From the cell containing the given text, extract its center point as [X, Y] coordinate. 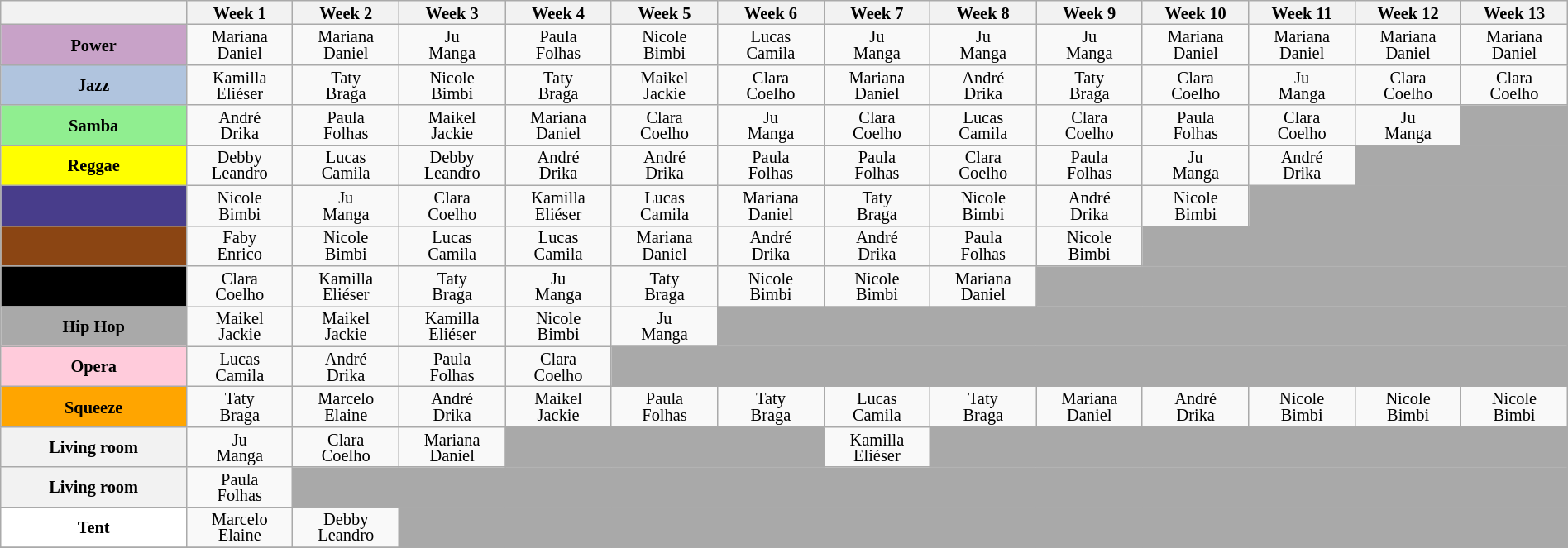
FabyEnrico [240, 246]
Jazz [94, 84]
Week 13 [1514, 12]
Week 3 [452, 12]
Week 5 [664, 12]
Week 12 [1408, 12]
Samba [94, 126]
Week 2 [346, 12]
Week 9 [1089, 12]
Reggae [94, 165]
Week 8 [983, 12]
Week 10 [1195, 12]
Tent [94, 527]
Power [94, 45]
Week 4 [558, 12]
Hip Hop [94, 326]
Week 1 [240, 12]
Week 11 [1302, 12]
Opera [94, 367]
Squeeze [94, 407]
Week 7 [877, 12]
Week 6 [771, 12]
